For the text-containing cell, return its midpoint in (x, y) coordinate format. 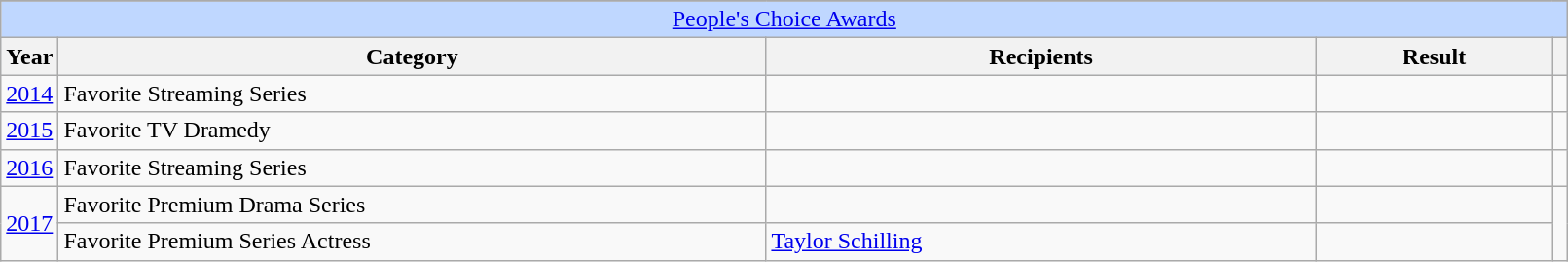
Result (1434, 56)
People's Choice Awards (784, 19)
Favorite Premium Drama Series (413, 205)
2017 (29, 223)
2014 (29, 94)
Year (29, 56)
2015 (29, 131)
Category (413, 56)
Favorite TV Dramedy (413, 131)
Taylor Schilling (1041, 242)
Favorite Premium Series Actress (413, 242)
2016 (29, 168)
Recipients (1041, 56)
